Return [X, Y] of the center of cell containing provided text 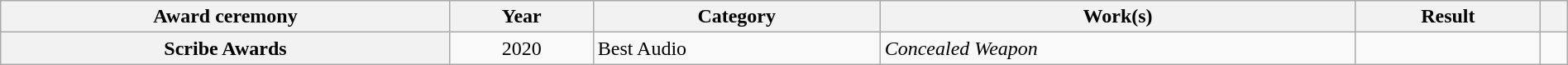
2020 [521, 48]
Concealed Weapon [1118, 48]
Result [1448, 17]
Award ceremony [225, 17]
Year [521, 17]
Best Audio [736, 48]
Scribe Awards [225, 48]
Category [736, 17]
Work(s) [1118, 17]
